From the cell containing the given text, extract its center point as (X, Y) coordinate. 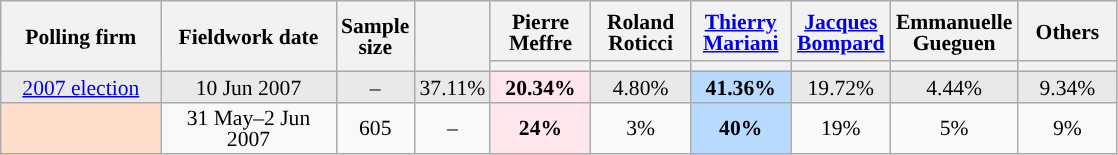
Thierry Mariani (741, 31)
Roland Roticci (641, 31)
24% (540, 128)
31 May–2 Jun 2007 (248, 128)
3% (641, 128)
19% (841, 128)
Jacques Bompard (841, 31)
41.36% (741, 86)
9.34% (1067, 86)
Polling firm (81, 36)
19.72% (841, 86)
4.44% (954, 86)
Samplesize (375, 36)
Emmanuelle Gueguen (954, 31)
Fieldwork date (248, 36)
40% (741, 128)
2007 election (81, 86)
5% (954, 128)
37.11% (452, 86)
10 Jun 2007 (248, 86)
605 (375, 128)
Pierre Meffre (540, 31)
9% (1067, 128)
20.34% (540, 86)
Others (1067, 31)
4.80% (641, 86)
